Return the (X, Y) coordinate for the center point of the cell that contains the specified text.  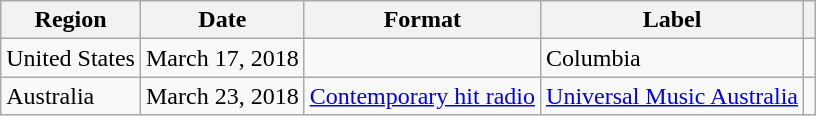
Australia (71, 96)
March 23, 2018 (222, 96)
Label (672, 20)
Columbia (672, 58)
United States (71, 58)
March 17, 2018 (222, 58)
Contemporary hit radio (422, 96)
Region (71, 20)
Universal Music Australia (672, 96)
Format (422, 20)
Date (222, 20)
